From the cell containing the given text, extract its center point as [X, Y] coordinate. 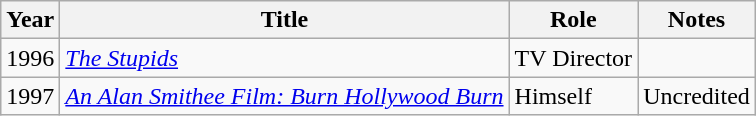
Role [574, 20]
TV Director [574, 58]
1996 [30, 58]
Title [284, 20]
1997 [30, 96]
Year [30, 20]
Uncredited [697, 96]
Himself [574, 96]
An Alan Smithee Film: Burn Hollywood Burn [284, 96]
Notes [697, 20]
The Stupids [284, 58]
